Pinpoint the cell where the given text exists, returning its (X, Y) midpoint coordinate. 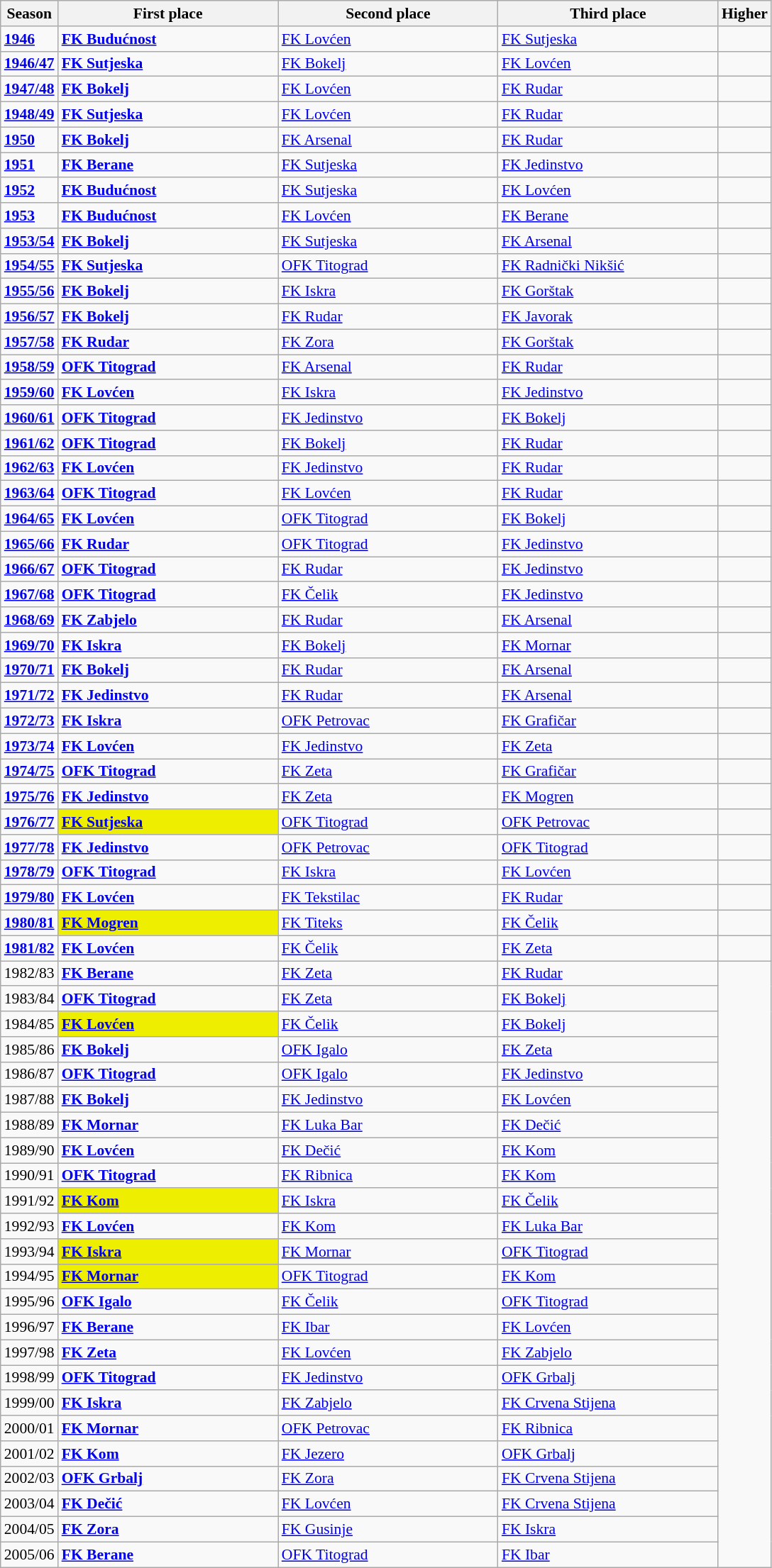
Season (30, 13)
1953/54 (30, 241)
1950 (30, 140)
1981/82 (30, 948)
1964/65 (30, 519)
1948/49 (30, 115)
Higher (745, 13)
1976/77 (30, 822)
1982/83 (30, 974)
1959/60 (30, 393)
1983/84 (30, 999)
1972/73 (30, 721)
1958/59 (30, 367)
Third place (608, 13)
FK Javorak (608, 317)
Second place (388, 13)
1986/87 (30, 1074)
1973/74 (30, 746)
2003/04 (30, 1504)
1969/70 (30, 645)
1953 (30, 216)
1971/72 (30, 696)
1985/86 (30, 1050)
1978/79 (30, 872)
1957/58 (30, 342)
1977/78 (30, 847)
1966/67 (30, 569)
1962/63 (30, 468)
First place (168, 13)
2000/01 (30, 1428)
FK Tekstilac (388, 898)
1989/90 (30, 1150)
1946 (30, 39)
1995/96 (30, 1302)
1979/80 (30, 898)
1960/61 (30, 418)
2001/02 (30, 1454)
1947/48 (30, 89)
1965/66 (30, 544)
2004/05 (30, 1530)
1956/57 (30, 317)
1968/69 (30, 620)
1980/81 (30, 923)
1998/99 (30, 1378)
2005/06 (30, 1555)
1990/91 (30, 1176)
1975/76 (30, 797)
1961/62 (30, 443)
1996/97 (30, 1328)
FK Jezero (388, 1454)
1970/71 (30, 670)
1992/93 (30, 1226)
1994/95 (30, 1277)
1988/89 (30, 1125)
1991/92 (30, 1201)
1946/47 (30, 64)
1955/56 (30, 291)
2002/03 (30, 1479)
1951 (30, 165)
1963/64 (30, 494)
1987/88 (30, 1100)
1993/94 (30, 1252)
1952 (30, 191)
1997/98 (30, 1352)
FK Titeks (388, 923)
FK Radnički Nikšić (608, 266)
1999/00 (30, 1403)
1954/55 (30, 266)
1984/85 (30, 1024)
1974/75 (30, 772)
1967/68 (30, 595)
FK Gusinje (388, 1530)
